Extract the [x, y] coordinate from the center of the cell holding the provided text.  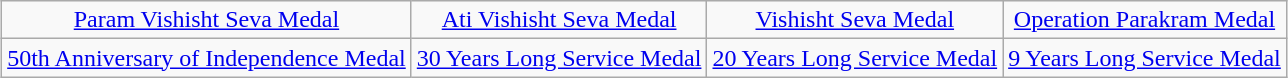
50th Anniversary of Independence Medal [207, 58]
30 Years Long Service Medal [559, 58]
20 Years Long Service Medal [855, 58]
Vishisht Seva Medal [855, 20]
9 Years Long Service Medal [1145, 58]
Param Vishisht Seva Medal [207, 20]
Operation Parakram Medal [1145, 20]
Ati Vishisht Seva Medal [559, 20]
